For the text-containing cell, return its midpoint in [x, y] coordinate format. 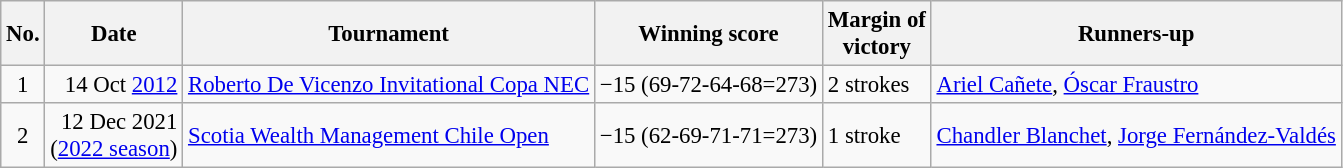
−15 (69-72-64-68=273) [708, 85]
14 Oct 2012 [114, 85]
2 [23, 136]
No. [23, 34]
Scotia Wealth Management Chile Open [389, 136]
12 Dec 2021(2022 season) [114, 136]
−15 (62-69-71-71=273) [708, 136]
Roberto De Vicenzo Invitational Copa NEC [389, 85]
1 stroke [876, 136]
Date [114, 34]
Ariel Cañete, Óscar Fraustro [1136, 85]
2 strokes [876, 85]
Chandler Blanchet, Jorge Fernández-Valdés [1136, 136]
Tournament [389, 34]
Winning score [708, 34]
Runners-up [1136, 34]
1 [23, 85]
Margin ofvictory [876, 34]
